Capture the cell that displays the provided text and extract its [X, Y] central coordinate. 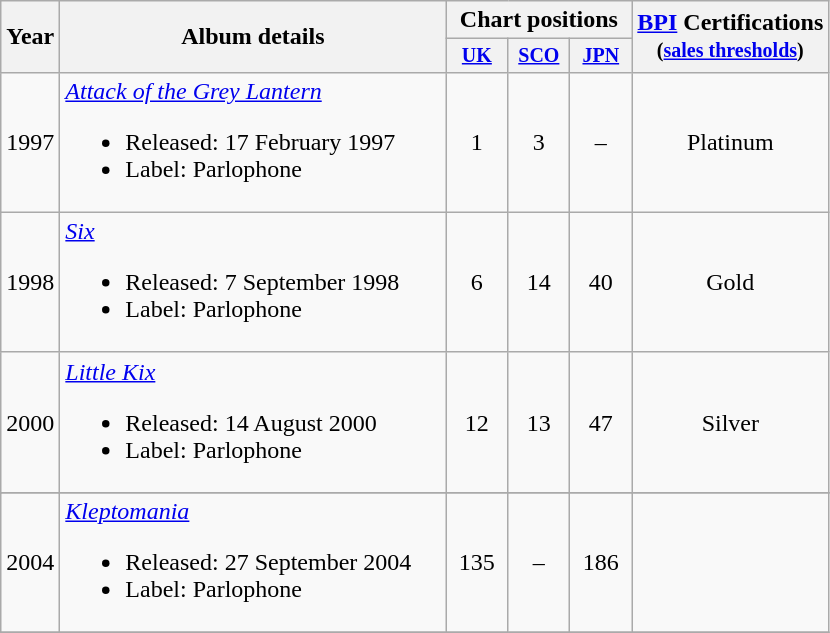
12 [477, 422]
47 [601, 422]
3 [539, 142]
2004 [30, 562]
1997 [30, 142]
UK [477, 56]
13 [539, 422]
Gold [730, 282]
Platinum [730, 142]
6 [477, 282]
Silver [730, 422]
Album details [253, 37]
Little KixReleased: 14 August 2000Label: Parlophone [253, 422]
Attack of the Grey LanternReleased: 17 February 1997Label: Parlophone [253, 142]
1 [477, 142]
1998 [30, 282]
SixReleased: 7 September 1998Label: Parlophone [253, 282]
186 [601, 562]
14 [539, 282]
KleptomaniaReleased: 27 September 2004Label: Parlophone [253, 562]
JPN [601, 56]
2000 [30, 422]
SCO [539, 56]
135 [477, 562]
BPI Certifications(sales thresholds) [730, 37]
Chart positions [539, 20]
40 [601, 282]
Year [30, 37]
